For the text-containing cell, return its midpoint in (X, Y) coordinate format. 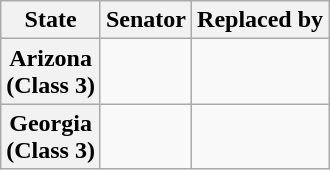
Arizona(Class 3) (51, 72)
Georgia(Class 3) (51, 136)
Replaced by (260, 20)
Senator (146, 20)
State (51, 20)
